Locate the cell with the specified text and output its [x, y] center coordinate. 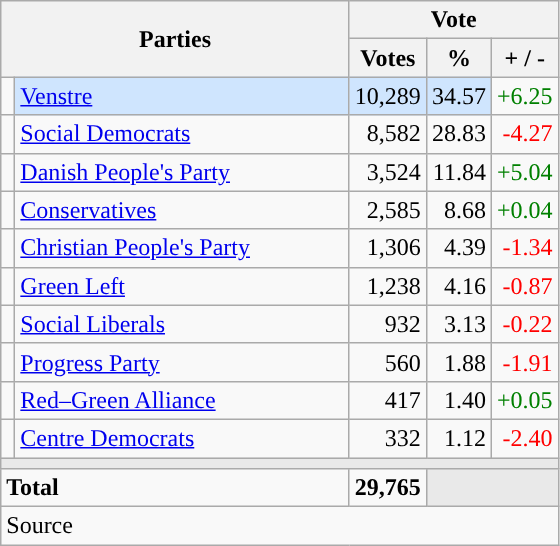
+6.25 [524, 96]
1.88 [458, 362]
Danish People's Party [182, 172]
+5.04 [524, 172]
2,585 [388, 210]
Total [176, 488]
+0.05 [524, 400]
1.40 [458, 400]
-2.40 [524, 438]
Votes [388, 58]
1,238 [388, 286]
-1.91 [524, 362]
1,306 [388, 248]
560 [388, 362]
Source [280, 526]
Red–Green Alliance [182, 400]
Progress Party [182, 362]
1.12 [458, 438]
Social Liberals [182, 324]
332 [388, 438]
-4.27 [524, 134]
Centre Democrats [182, 438]
Vote [454, 20]
11.84 [458, 172]
Venstre [182, 96]
Conservatives [182, 210]
Christian People's Party [182, 248]
932 [388, 324]
+ / - [524, 58]
8.68 [458, 210]
-0.87 [524, 286]
3.13 [458, 324]
-1.34 [524, 248]
Parties [176, 39]
4.39 [458, 248]
Green Left [182, 286]
29,765 [388, 488]
4.16 [458, 286]
417 [388, 400]
10,289 [388, 96]
-0.22 [524, 324]
+0.04 [524, 210]
% [458, 58]
3,524 [388, 172]
8,582 [388, 134]
34.57 [458, 96]
Social Democrats [182, 134]
28.83 [458, 134]
